Scan for the cell matching the given text and deliver its [X, Y] coordinate at center. 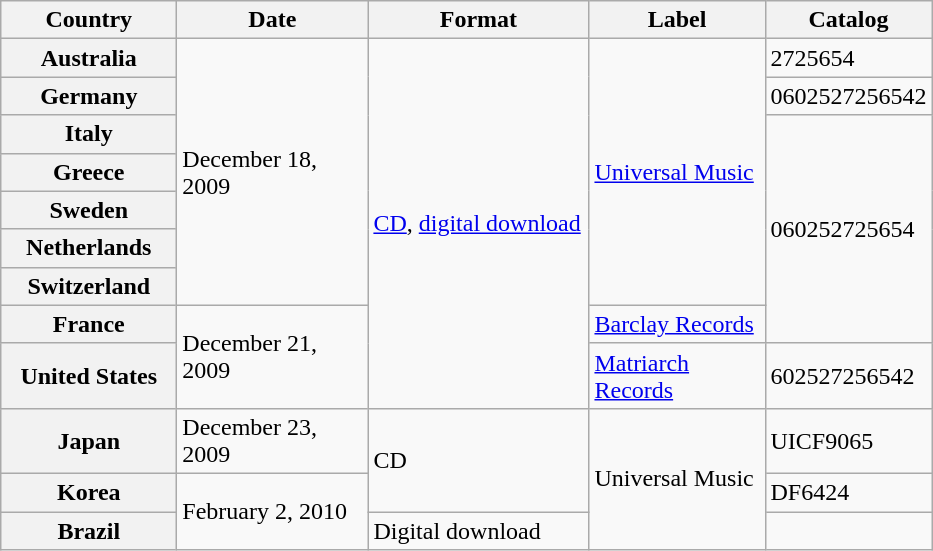
Brazil [89, 531]
Korea [89, 492]
Catalog [848, 20]
Country [89, 20]
Date [272, 20]
602527256542 [848, 376]
December 23, 2009 [272, 440]
Australia [89, 58]
February 2, 2010 [272, 511]
Label [677, 20]
Sweden [89, 210]
Switzerland [89, 286]
Barclay Records [677, 324]
2725654 [848, 58]
Format [478, 20]
DF6424 [848, 492]
Germany [89, 96]
December 18, 2009 [272, 172]
Japan [89, 440]
Italy [89, 134]
060252725654 [848, 229]
CD [478, 460]
Matriarch Records [677, 376]
Digital download [478, 531]
United States [89, 376]
December 21, 2009 [272, 356]
UICF9065 [848, 440]
CD, digital download [478, 224]
0602527256542 [848, 96]
Netherlands [89, 248]
Greece [89, 172]
France [89, 324]
